Search for the cell housing the specified text and yield its [X, Y] center coordinate. 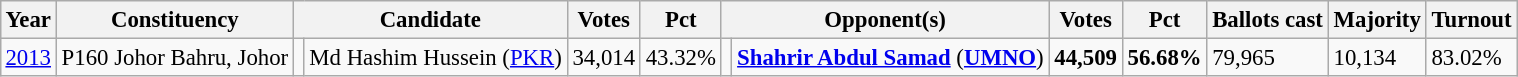
56.68% [1164, 57]
10,134 [1377, 57]
43.32% [680, 57]
Turnout [1472, 20]
83.02% [1472, 57]
2013 [28, 57]
Ballots cast [1268, 20]
34,014 [604, 57]
Md Hashim Hussein (PKR) [436, 57]
Opponent(s) [885, 20]
Constituency [174, 20]
44,509 [1086, 57]
P160 Johor Bahru, Johor [174, 57]
Shahrir Abdul Samad (UMNO) [890, 57]
Year [28, 20]
79,965 [1268, 57]
Majority [1377, 20]
Candidate [430, 20]
